Search for the cell housing the specified text and yield its [X, Y] center coordinate. 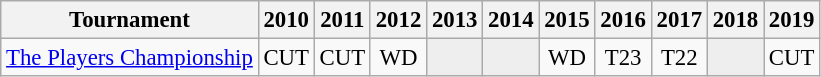
2013 [455, 20]
2015 [567, 20]
2012 [398, 20]
2011 [342, 20]
Tournament [130, 20]
2018 [735, 20]
2019 [792, 20]
The Players Championship [130, 58]
2017 [679, 20]
2016 [623, 20]
T22 [679, 58]
2014 [511, 20]
2010 [286, 20]
T23 [623, 58]
